Determine the [X, Y] coordinate at the center of the cell enclosing the given text.  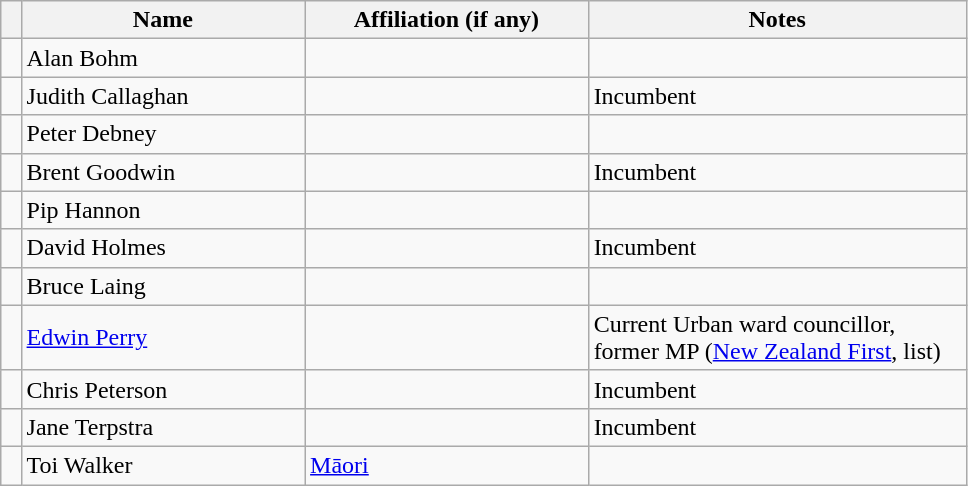
Alan Bohm [163, 58]
Bruce Laing [163, 286]
Name [163, 20]
Jane Terpstra [163, 427]
Brent Goodwin [163, 172]
Toi Walker [163, 465]
Judith Callaghan [163, 96]
Current Urban ward councillor, former MP (New Zealand First, list) [777, 338]
Chris Peterson [163, 389]
Peter Debney [163, 134]
Pip Hannon [163, 210]
Affiliation (if any) [447, 20]
David Holmes [163, 248]
Edwin Perry [163, 338]
Māori [447, 465]
Notes [777, 20]
